Scan for the cell matching the given text and deliver its [x, y] coordinate at center. 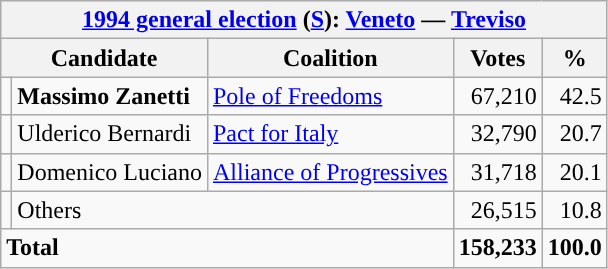
Candidate [104, 58]
Massimo Zanetti [110, 96]
67,210 [498, 96]
31,718 [498, 172]
Votes [498, 58]
% [574, 58]
10.8 [574, 210]
Others [232, 210]
158,233 [498, 248]
20.1 [574, 172]
100.0 [574, 248]
Domenico Luciano [110, 172]
20.7 [574, 134]
1994 general election (S): Veneto — Treviso [304, 20]
Ulderico Bernardi [110, 134]
Pact for Italy [330, 134]
42.5 [574, 96]
Total [227, 248]
Alliance of Progressives [330, 172]
Coalition [330, 58]
26,515 [498, 210]
Pole of Freedoms [330, 96]
32,790 [498, 134]
